Detect which cell encompasses the target text, then output its (x, y) center coordinate. 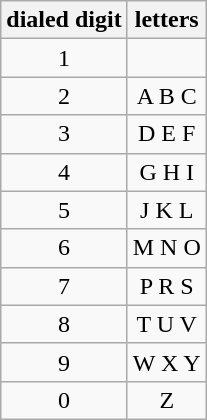
5 (64, 210)
8 (64, 324)
T U V (166, 324)
0 (64, 400)
4 (64, 172)
W X Y (166, 362)
D E F (166, 134)
letters (166, 20)
J K L (166, 210)
9 (64, 362)
6 (64, 248)
7 (64, 286)
A B C (166, 96)
P R S (166, 286)
3 (64, 134)
M N O (166, 248)
dialed digit (64, 20)
1 (64, 58)
Z (166, 400)
2 (64, 96)
G H I (166, 172)
